Output the (X, Y) coordinate of the center of the cell containing the given text.  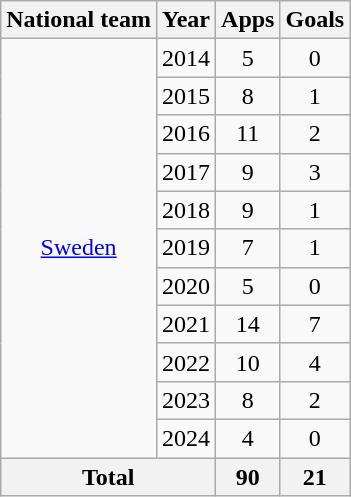
2019 (186, 248)
2016 (186, 134)
2023 (186, 400)
2017 (186, 172)
10 (248, 362)
2018 (186, 210)
Sweden (79, 248)
2024 (186, 438)
2022 (186, 362)
Goals (315, 20)
2020 (186, 286)
3 (315, 172)
Year (186, 20)
Apps (248, 20)
Total (108, 477)
14 (248, 324)
2021 (186, 324)
11 (248, 134)
90 (248, 477)
21 (315, 477)
2014 (186, 58)
2015 (186, 96)
National team (79, 20)
